Identify which cell holds the provided text, then report its (x, y) central coordinate. 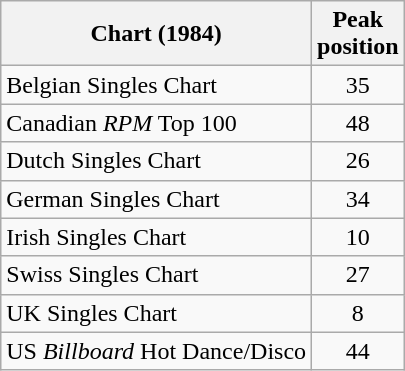
UK Singles Chart (156, 313)
Peakposition (358, 34)
26 (358, 161)
US Billboard Hot Dance/Disco (156, 351)
27 (358, 275)
Canadian RPM Top 100 (156, 123)
Swiss Singles Chart (156, 275)
34 (358, 199)
Chart (1984) (156, 34)
8 (358, 313)
48 (358, 123)
German Singles Chart (156, 199)
10 (358, 237)
44 (358, 351)
Dutch Singles Chart (156, 161)
Irish Singles Chart (156, 237)
35 (358, 85)
Belgian Singles Chart (156, 85)
